Determine the (x, y) coordinate at the center of the cell enclosing the given text.  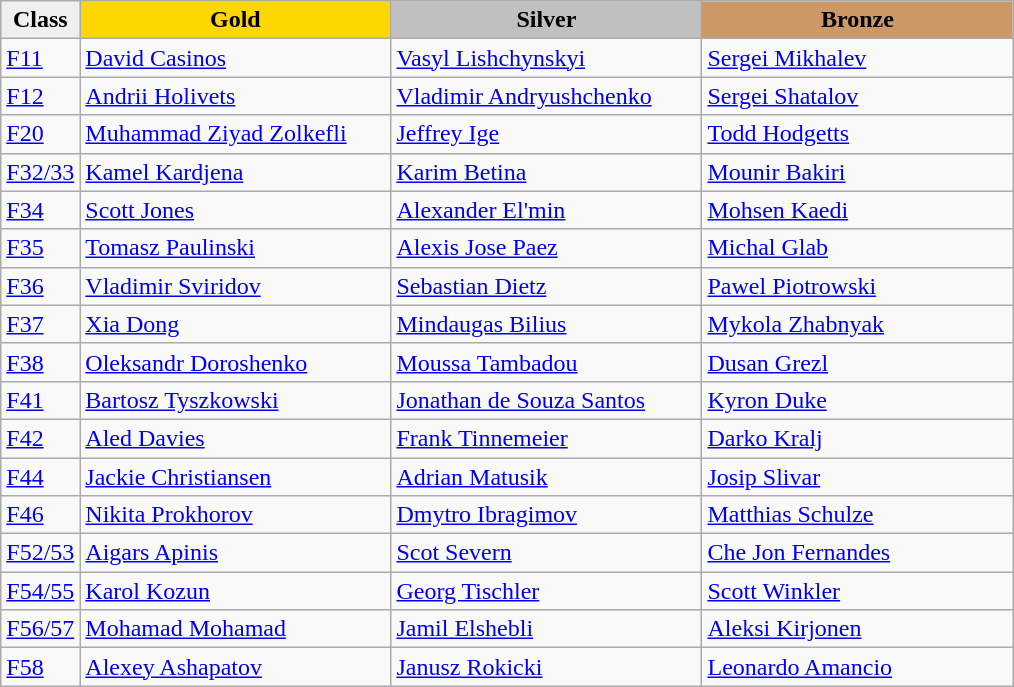
Karim Betina (546, 172)
F32/33 (40, 172)
F42 (40, 438)
F58 (40, 667)
Vasyl Lishchynskyi (546, 58)
Aigars Apinis (236, 553)
Silver (546, 20)
Sebastian Dietz (546, 286)
Alexis Jose Paez (546, 248)
Vladimir Sviridov (236, 286)
F34 (40, 210)
Kamel Kardjena (236, 172)
F35 (40, 248)
Darko Kralj (858, 438)
Scot Severn (546, 553)
Sergei Mikhalev (858, 58)
F41 (40, 400)
F37 (40, 324)
Mounir Bakiri (858, 172)
Dmytro Ibragimov (546, 515)
Georg Tischler (546, 591)
Class (40, 20)
Alexey Ashapatov (236, 667)
Scott Jones (236, 210)
Jamil Elshebli (546, 629)
Sergei Shatalov (858, 96)
Josip Slivar (858, 477)
F20 (40, 134)
F11 (40, 58)
Leonardo Amancio (858, 667)
Mohamad Mohamad (236, 629)
Scott Winkler (858, 591)
F54/55 (40, 591)
Vladimir Andryushchenko (546, 96)
Mindaugas Bilius (546, 324)
Todd Hodgetts (858, 134)
Andrii Holivets (236, 96)
F12 (40, 96)
Janusz Rokicki (546, 667)
F38 (40, 362)
Jeffrey Ige (546, 134)
Bronze (858, 20)
Adrian Matusik (546, 477)
Jonathan de Souza Santos (546, 400)
Alexander El'min (546, 210)
F46 (40, 515)
F36 (40, 286)
Michal Glab (858, 248)
Mohsen Kaedi (858, 210)
Karol Kozun (236, 591)
Pawel Piotrowski (858, 286)
Bartosz Tyszkowski (236, 400)
Tomasz Paulinski (236, 248)
Oleksandr Doroshenko (236, 362)
David Casinos (236, 58)
Mykola Zhabnyak (858, 324)
Kyron Duke (858, 400)
Aleksi Kirjonen (858, 629)
Dusan Grezl (858, 362)
Muhammad Ziyad Zolkefli (236, 134)
F44 (40, 477)
Xia Dong (236, 324)
Che Jon Fernandes (858, 553)
Moussa Tambadou (546, 362)
Matthias Schulze (858, 515)
F56/57 (40, 629)
Jackie Christiansen (236, 477)
Frank Tinnemeier (546, 438)
Gold (236, 20)
Aled Davies (236, 438)
F52/53 (40, 553)
Nikita Prokhorov (236, 515)
